Extract the [x, y] coordinate from the center of the cell holding the provided text.  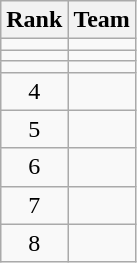
6 [34, 167]
7 [34, 205]
Team [102, 20]
5 [34, 129]
8 [34, 243]
Rank [34, 20]
4 [34, 91]
